Capture the cell that displays the provided text and extract its (X, Y) central coordinate. 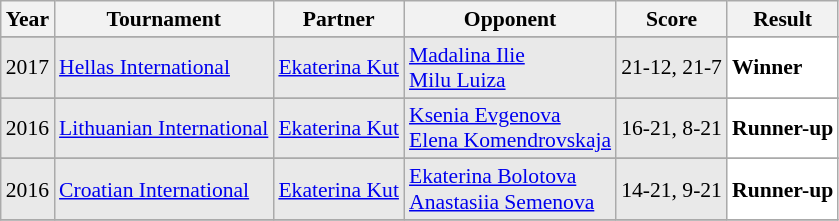
Croatian International (164, 190)
2017 (28, 68)
Partner (338, 19)
Result (782, 19)
Ksenia Evgenova Elena Komendrovskaja (510, 128)
21-12, 21-7 (672, 68)
Opponent (510, 19)
Lithuanian International (164, 128)
Score (672, 19)
14-21, 9-21 (672, 190)
16-21, 8-21 (672, 128)
Ekaterina Bolotova Anastasiia Semenova (510, 190)
Madalina Ilie Milu Luiza (510, 68)
Year (28, 19)
Winner (782, 68)
Tournament (164, 19)
Hellas International (164, 68)
